From the cell containing the given text, extract its center point as [x, y] coordinate. 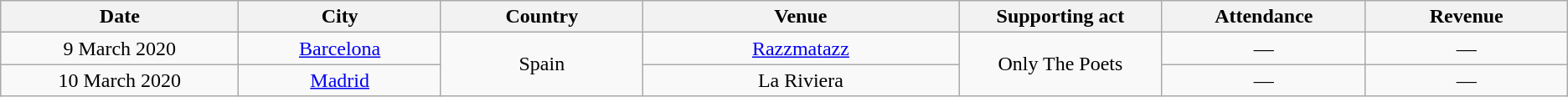
Madrid [340, 80]
Country [541, 17]
Revenue [1466, 17]
Date [120, 17]
Razzmatazz [801, 48]
City [340, 17]
La Riviera [801, 80]
Spain [541, 64]
Only The Poets [1060, 64]
9 March 2020 [120, 48]
Barcelona [340, 48]
Attendance [1263, 17]
10 March 2020 [120, 80]
Supporting act [1060, 17]
Venue [801, 17]
